Output the (X, Y) coordinate of the center of the cell containing the given text.  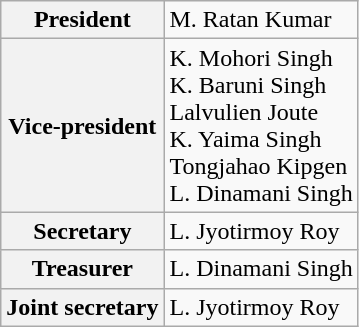
President (82, 20)
Secretary (82, 231)
K. Mohori Singh K. Baruni Singh Lalvulien Joute K. Yaima Singh Tongjahao Kipgen L. Dinamani Singh (261, 126)
Treasurer (82, 269)
M. Ratan Kumar (261, 20)
Vice-president (82, 126)
L. Dinamani Singh (261, 269)
Joint secretary (82, 307)
